Scan for the cell matching the given text and deliver its [x, y] coordinate at center. 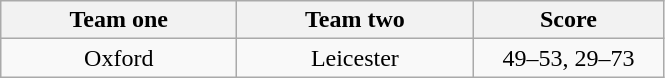
Oxford [119, 58]
Leicester [355, 58]
Score [568, 20]
Team one [119, 20]
49–53, 29–73 [568, 58]
Team two [355, 20]
